From the cell containing the given text, extract its center point as [x, y] coordinate. 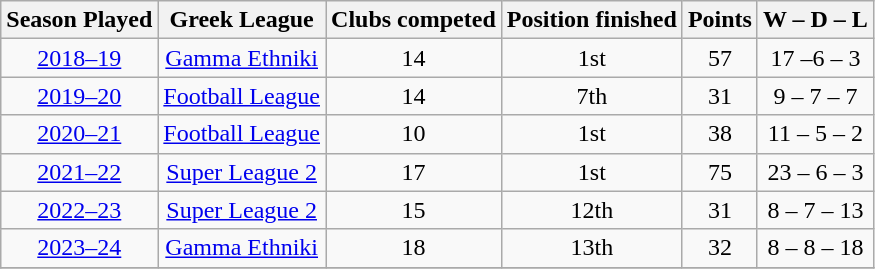
8 – 8 – 18 [815, 248]
7th [592, 96]
18 [414, 248]
38 [720, 134]
8 – 7 – 13 [815, 210]
Clubs competed [414, 20]
13th [592, 248]
23 – 6 – 3 [815, 172]
75 [720, 172]
12th [592, 210]
Season Played [80, 20]
11 – 5 – 2 [815, 134]
2018–19 [80, 58]
Points [720, 20]
Greek League [242, 20]
2019–20 [80, 96]
2021–22 [80, 172]
Position finished [592, 20]
2020–21 [80, 134]
2023–24 [80, 248]
32 [720, 248]
10 [414, 134]
17 –6 – 3 [815, 58]
W – D – L [815, 20]
15 [414, 210]
57 [720, 58]
9 – 7 – 7 [815, 96]
2022–23 [80, 210]
17 [414, 172]
